Scan for the cell matching the given text and deliver its [x, y] coordinate at center. 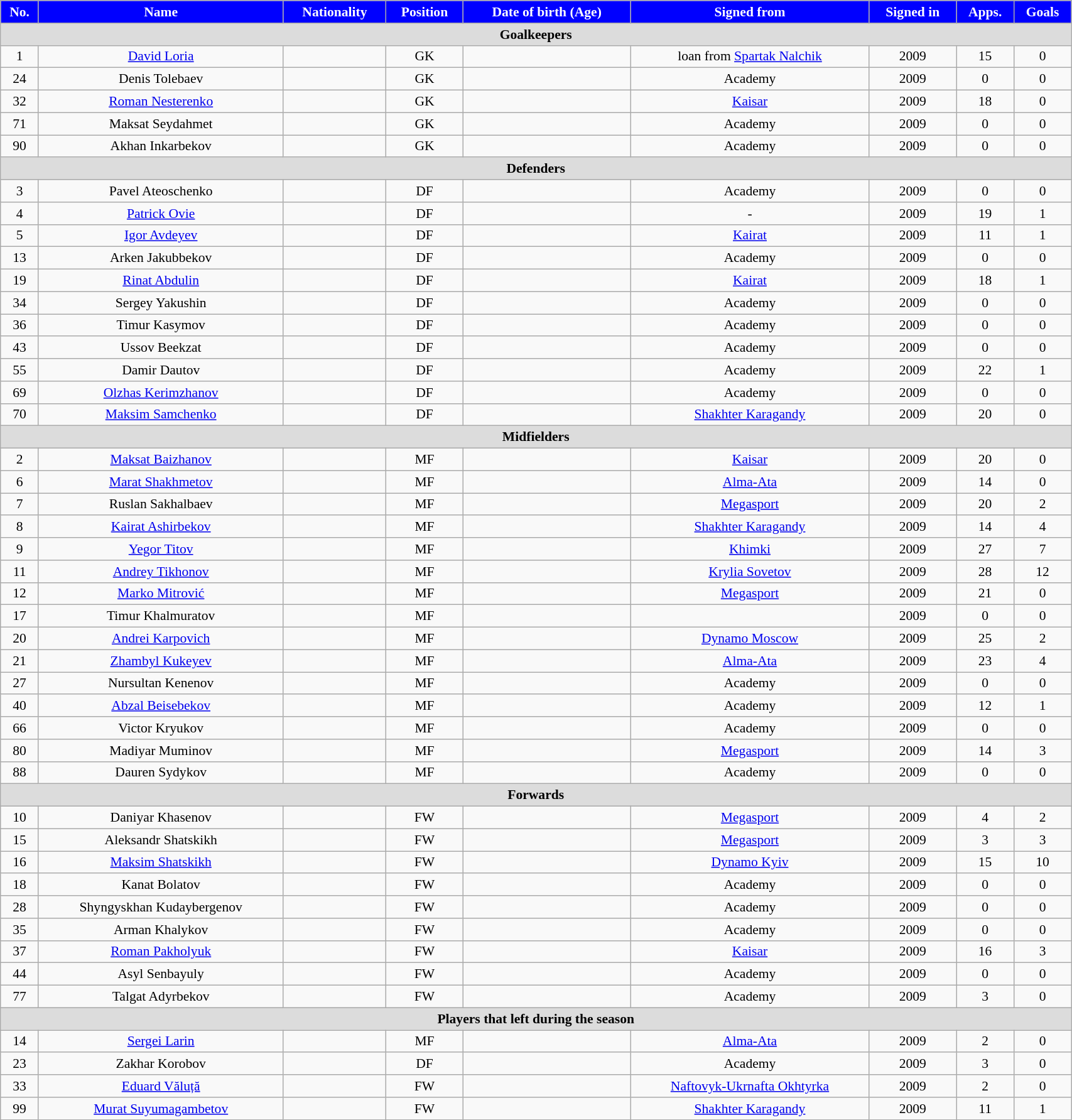
Yegor Titov [161, 549]
Aleksandr Shatskikh [161, 840]
70 [20, 415]
Igor Avdeyev [161, 236]
Roman Nesterenko [161, 102]
17 [20, 616]
Arken Jakubbekov [161, 258]
Abzal Beisebekov [161, 706]
Sergey Yakushin [161, 303]
Maksat Baizhanov [161, 460]
88 [20, 773]
Zhambyl Kukeyev [161, 661]
Goals [1042, 12]
Marat Shakhmetov [161, 482]
Akhan Inkarbekov [161, 146]
66 [20, 728]
Timur Khalmuratov [161, 616]
Forwards [536, 795]
44 [20, 974]
Nationality [335, 12]
13 [20, 258]
5 [20, 236]
Dynamo Kyiv [750, 862]
Signed from [750, 12]
Naftovyk-Ukrnafta Okhtyrka [750, 1086]
Dauren Sydykov [161, 773]
99 [20, 1109]
Marko Mitrović [161, 594]
Talgat Adyrbekov [161, 997]
9 [20, 549]
Name [161, 12]
Arman Khalykov [161, 930]
Ruslan Sakhalbaev [161, 504]
Sergei Larin [161, 1041]
37 [20, 952]
Victor Kryukov [161, 728]
Denis Tolebaev [161, 79]
Dynamo Moscow [750, 639]
Shyngyskhan Kudaybergenov [161, 907]
Damir Dautov [161, 370]
Signed in [913, 12]
Maksim Shatskikh [161, 862]
Patrick Ovie [161, 214]
Daniyar Khasenov [161, 818]
71 [20, 124]
Rinat Abdulin [161, 281]
Asyl Senbayuly [161, 974]
Andrey Tikhonov [161, 572]
- [750, 214]
No. [20, 12]
Andrei Karpovich [161, 639]
43 [20, 348]
Kanat Bolatov [161, 885]
Ussov Beekzat [161, 348]
25 [985, 639]
loan from Spartak Nalchik [750, 57]
36 [20, 325]
Khimki [750, 549]
80 [20, 751]
Roman Pakholyuk [161, 952]
33 [20, 1086]
8 [20, 527]
Krylia Sovetov [750, 572]
Timur Kasymov [161, 325]
90 [20, 146]
32 [20, 102]
6 [20, 482]
22 [985, 370]
David Loria [161, 57]
55 [20, 370]
Midfielders [536, 437]
69 [20, 393]
Madiyar Muminov [161, 751]
Maksim Samchenko [161, 415]
Murat Suyumagambetov [161, 1109]
Kairat Ashirbekov [161, 527]
Maksat Seydahmet [161, 124]
Date of birth (Age) [546, 12]
77 [20, 997]
Position [425, 12]
40 [20, 706]
Apps. [985, 12]
34 [20, 303]
Zakhar Korobov [161, 1064]
Nursultan Kenenov [161, 683]
Pavel Ateoschenko [161, 191]
Defenders [536, 169]
Eduard Văluță [161, 1086]
Olzhas Kerimzhanov [161, 393]
Players that left during the season [536, 1019]
24 [20, 79]
35 [20, 930]
Goalkeepers [536, 35]
